Search for the cell housing the specified text and yield its [x, y] center coordinate. 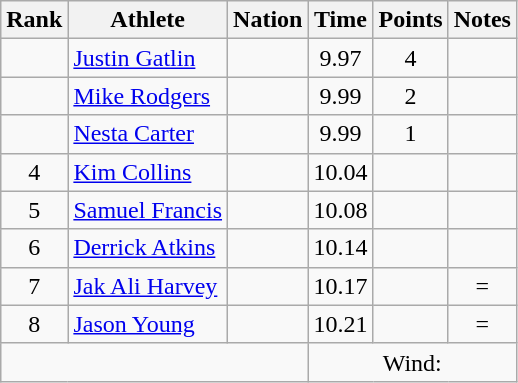
Mike Rodgers [148, 96]
9.97 [340, 58]
Athlete [148, 20]
1 [410, 134]
Nation [268, 20]
Wind: [412, 362]
Samuel Francis [148, 210]
Derrick Atkins [148, 248]
Kim Collins [148, 172]
Justin Gatlin [148, 58]
Notes [482, 20]
10.21 [340, 324]
7 [34, 286]
Rank [34, 20]
Time [340, 20]
10.08 [340, 210]
8 [34, 324]
2 [410, 96]
10.04 [340, 172]
Points [410, 20]
5 [34, 210]
Jason Young [148, 324]
Jak Ali Harvey [148, 286]
10.14 [340, 248]
Nesta Carter [148, 134]
10.17 [340, 286]
6 [34, 248]
